Capture the cell that displays the provided text and extract its [x, y] central coordinate. 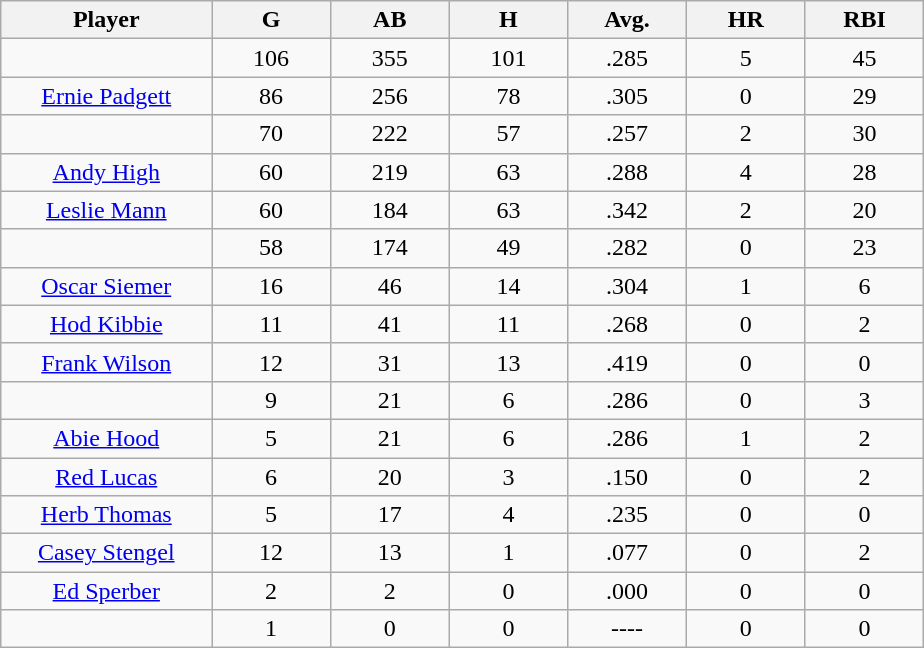
23 [864, 248]
46 [390, 286]
41 [390, 324]
86 [272, 96]
Hod Kibbie [106, 324]
45 [864, 58]
106 [272, 58]
28 [864, 172]
Abie Hood [106, 438]
222 [390, 134]
49 [508, 248]
.305 [628, 96]
17 [390, 515]
31 [390, 362]
.000 [628, 591]
---- [628, 629]
184 [390, 210]
.419 [628, 362]
G [272, 20]
.342 [628, 210]
Andy High [106, 172]
9 [272, 400]
14 [508, 286]
.257 [628, 134]
58 [272, 248]
Avg. [628, 20]
57 [508, 134]
.235 [628, 515]
Red Lucas [106, 477]
HR [746, 20]
.268 [628, 324]
70 [272, 134]
.288 [628, 172]
78 [508, 96]
Player [106, 20]
355 [390, 58]
29 [864, 96]
.077 [628, 553]
Leslie Mann [106, 210]
.285 [628, 58]
AB [390, 20]
16 [272, 286]
Casey Stengel [106, 553]
256 [390, 96]
RBI [864, 20]
Oscar Siemer [106, 286]
Herb Thomas [106, 515]
H [508, 20]
Frank Wilson [106, 362]
.150 [628, 477]
30 [864, 134]
174 [390, 248]
.304 [628, 286]
219 [390, 172]
Ed Sperber [106, 591]
.282 [628, 248]
Ernie Padgett [106, 96]
101 [508, 58]
